From the cell containing the given text, extract its center point as [x, y] coordinate. 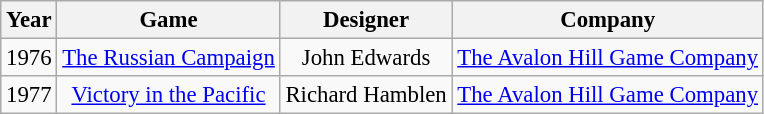
Year [29, 20]
Company [608, 20]
Game [168, 20]
Richard Hamblen [366, 95]
John Edwards [366, 58]
Designer [366, 20]
1977 [29, 95]
Victory in the Pacific [168, 95]
The Russian Campaign [168, 58]
1976 [29, 58]
